From the cell containing the given text, extract its center point as [X, Y] coordinate. 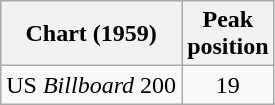
19 [228, 85]
Peakposition [228, 34]
Chart (1959) [92, 34]
US Billboard 200 [92, 85]
